Capture the cell that displays the provided text and extract its [X, Y] central coordinate. 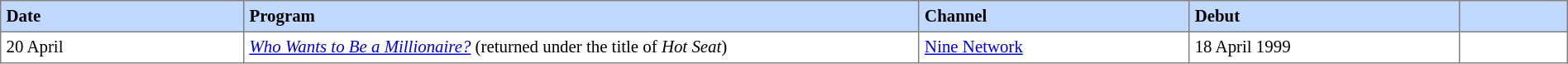
Nine Network [1054, 47]
Channel [1054, 17]
Date [122, 17]
18 April 1999 [1325, 47]
Program [582, 17]
20 April [122, 47]
Debut [1325, 17]
Who Wants to Be a Millionaire? (returned under the title of Hot Seat) [582, 47]
